Identify which cell holds the provided text, then report its [X, Y] central coordinate. 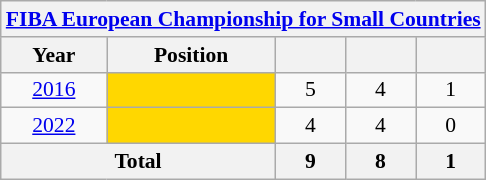
2022 [54, 126]
Year [54, 55]
9 [310, 162]
Position [191, 55]
FIBA European Championship for Small Countries [244, 19]
Total [138, 162]
2016 [54, 90]
0 [451, 126]
5 [310, 90]
8 [380, 162]
